Pinpoint the cell where the given text exists, returning its (x, y) midpoint coordinate. 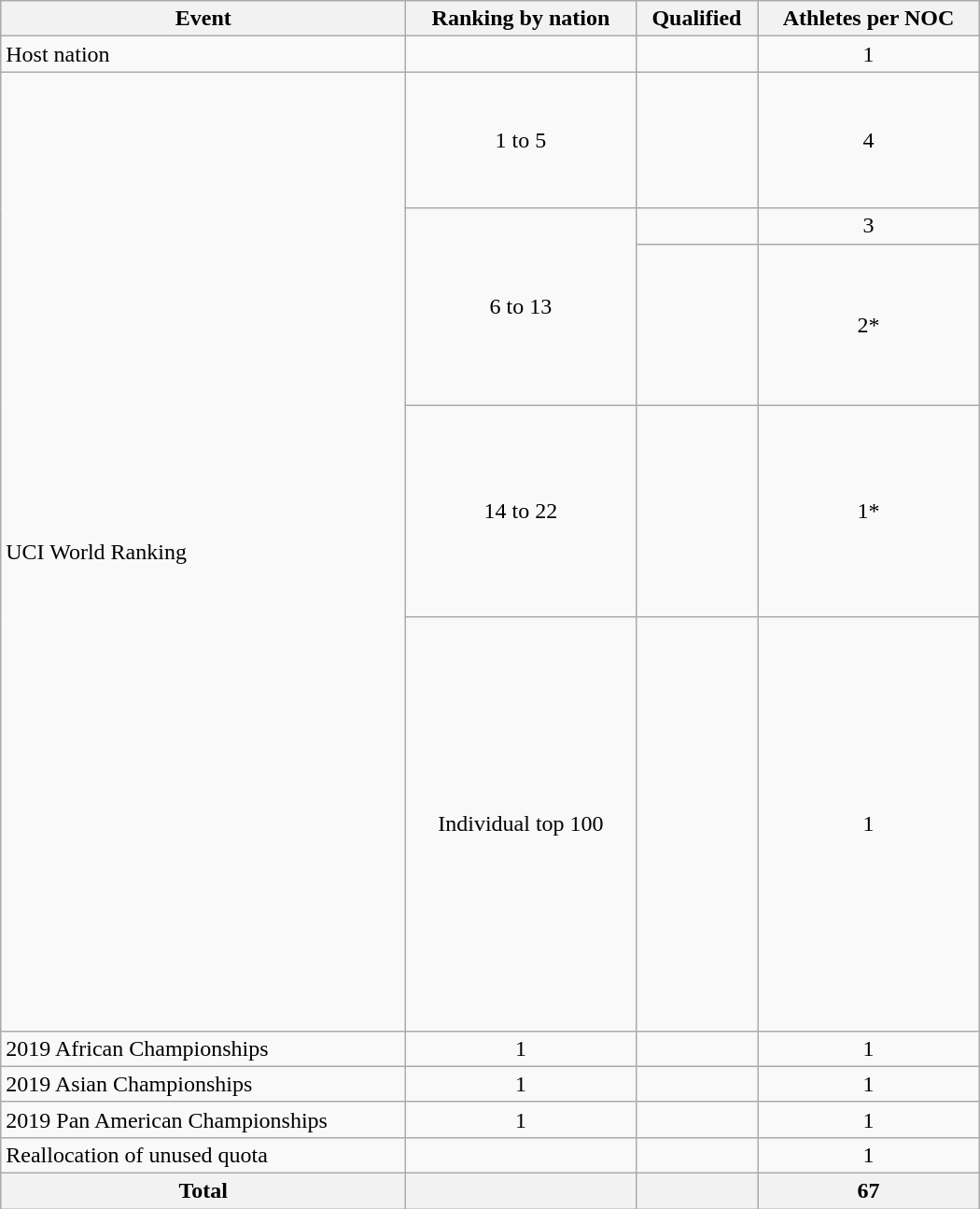
2019 African Championships (203, 1048)
Qualified (696, 19)
2019 Pan American Championships (203, 1119)
Athletes per NOC (869, 19)
UCI World Ranking (203, 551)
14 to 22 (521, 512)
2* (869, 325)
1 to 5 (521, 140)
Individual top 100 (521, 823)
Reallocation of unused quota (203, 1155)
Total (203, 1190)
Host nation (203, 54)
6 to 13 (521, 306)
3 (869, 226)
67 (869, 1190)
4 (869, 140)
1* (869, 512)
Ranking by nation (521, 19)
Event (203, 19)
2019 Asian Championships (203, 1084)
